Detect which cell encompasses the target text, then output its [x, y] center coordinate. 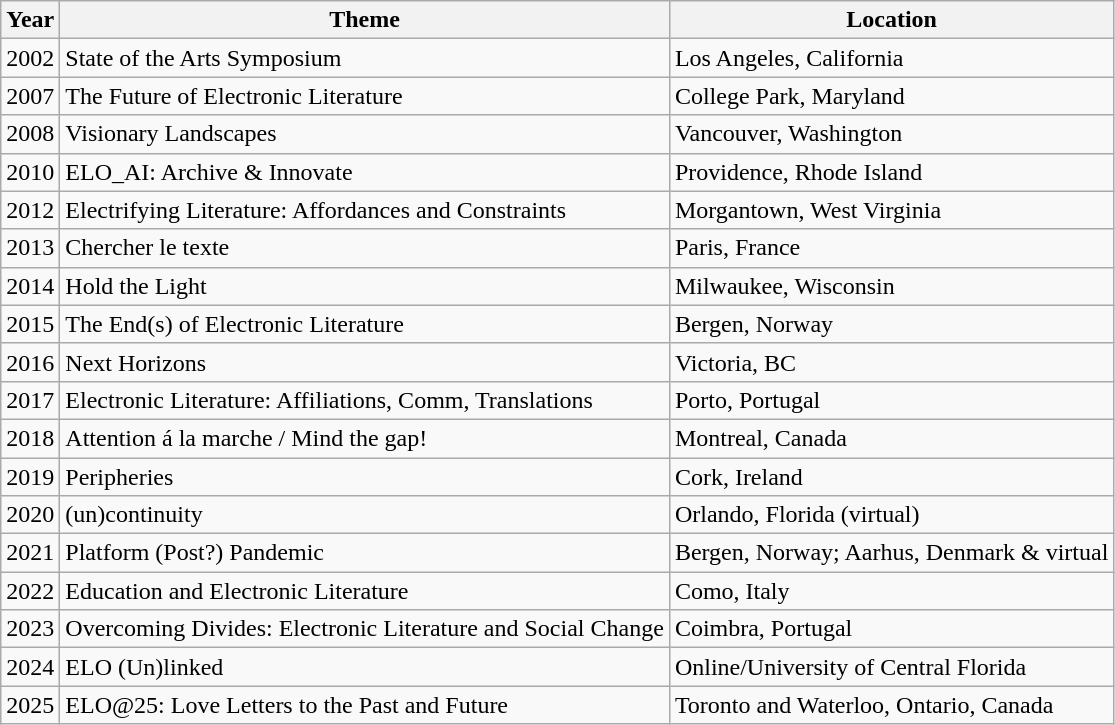
Orlando, Florida (virtual) [892, 515]
2008 [30, 134]
Bergen, Norway [892, 324]
Victoria, BC [892, 362]
Overcoming Divides: Electronic Literature and Social Change [365, 629]
Theme [365, 20]
Porto, Portugal [892, 400]
2010 [30, 172]
Chercher le texte [365, 248]
2002 [30, 58]
Toronto and Waterloo, Ontario, Canada [892, 705]
2018 [30, 438]
Online/University of Central Florida [892, 667]
Visionary Landscapes [365, 134]
Hold the Light [365, 286]
Vancouver, Washington [892, 134]
Electronic Literature: Affiliations, Comm, Translations [365, 400]
2007 [30, 96]
2024 [30, 667]
Year [30, 20]
Los Angeles, California [892, 58]
Location [892, 20]
Peripheries [365, 477]
Next Horizons [365, 362]
The End(s) of Electronic Literature [365, 324]
Morgantown, West Virginia [892, 210]
2023 [30, 629]
2022 [30, 591]
Attention á la marche / Mind the gap! [365, 438]
2021 [30, 553]
Coimbra, Portugal [892, 629]
Providence, Rhode Island [892, 172]
College Park, Maryland [892, 96]
2017 [30, 400]
Paris, France [892, 248]
Education and Electronic Literature [365, 591]
2015 [30, 324]
ELO_AI: Archive & Innovate [365, 172]
2019 [30, 477]
2020 [30, 515]
Milwaukee, Wisconsin [892, 286]
2014 [30, 286]
Montreal, Canada [892, 438]
Como, Italy [892, 591]
2016 [30, 362]
Platform (Post?) Pandemic [365, 553]
2012 [30, 210]
(un)continuity [365, 515]
ELO@25: Love Letters to the Past and Future [365, 705]
2025 [30, 705]
ELO (Un)linked [365, 667]
Electrifying Literature: Affordances and Constraints [365, 210]
Cork, Ireland [892, 477]
2013 [30, 248]
The Future of Electronic Literature [365, 96]
State of the Arts Symposium [365, 58]
Bergen, Norway; Aarhus, Denmark & virtual [892, 553]
